Extract the [X, Y] coordinate from the center of the cell holding the provided text.  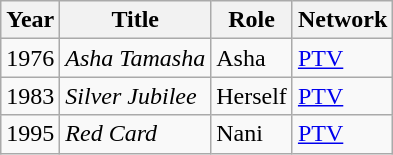
Role [252, 20]
Network [342, 20]
Year [30, 20]
Nani [252, 134]
1983 [30, 96]
Silver Jubilee [136, 96]
Title [136, 20]
Red Card [136, 134]
1995 [30, 134]
Herself [252, 96]
Asha Tamasha [136, 58]
1976 [30, 58]
Asha [252, 58]
